Return [x, y] of the center of cell containing provided text 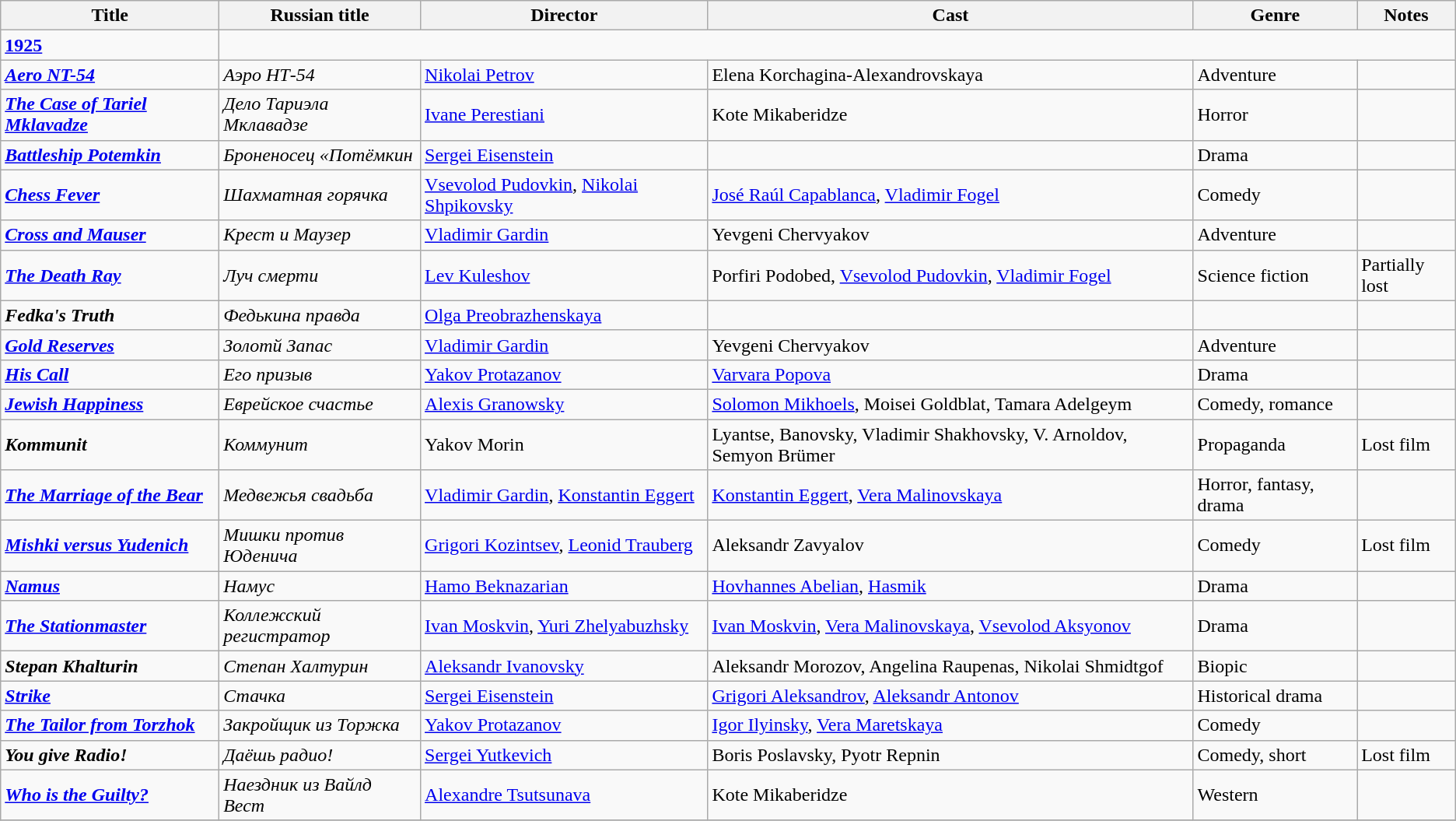
Даёшь радио! [320, 755]
Cross and Mauser [110, 235]
Vsevolod Pudovkin, Nikolai Shpikovsky [565, 195]
Russian title [320, 16]
Мишки против Юденича [320, 546]
Grigori Aleksandrov, Aleksandr Antonov [950, 696]
Stepan Khalturin [110, 666]
Gold Reserves [110, 345]
Aero NT-54 [110, 75]
Title [110, 16]
Science fiction [1276, 275]
Lyantse, Banovsky, Vladimir Shakhovsky, V. Arnoldov, Semyon Brümer [950, 444]
Федькина правда [320, 315]
You give Radio! [110, 755]
Western [1276, 795]
Strike [110, 696]
Луч смерти [320, 275]
Varvara Popova [950, 374]
Kommunit [110, 444]
Ivan Moskvin, Yuri Zhelyabuzhsky [565, 626]
The Marriage of the Bear [110, 495]
Броненосец «Потёмкин [320, 155]
Ivane Perestiani [565, 115]
Vladimir Gardin, Konstantin Eggert [565, 495]
Olga Preobrazhenskaya [565, 315]
Partially lost [1406, 275]
Аэро НТ-54 [320, 75]
Grigori Kozintsev, Leonid Trauberg [565, 546]
Igor Ilyinsky, Vera Maretskaya [950, 725]
Konstantin Eggert, Vera Malinovskaya [950, 495]
The Stationmaster [110, 626]
Намус [320, 586]
Коллежский регистратор [320, 626]
Horror [1276, 115]
Коммунит [320, 444]
Alexis Granowsky [565, 404]
Aleksandr Zavyalov [950, 546]
Cast [950, 16]
The Case of Tariel Mklavadze [110, 115]
Comedy, romance [1276, 404]
Namus [110, 586]
Elena Korchagina-Alexandrovskaya [950, 75]
The Death Ray [110, 275]
1925 [110, 45]
Historical drama [1276, 696]
Наездник из Вайлд Вест [320, 795]
Solomon Mikhoels, Moisei Goldblat, Tamara Adelgeym [950, 404]
The Tailor from Torzhok [110, 725]
Степан Халтурин [320, 666]
Hamo Beknazarian [565, 586]
Lev Kuleshov [565, 275]
Sergei Yutkevich [565, 755]
Nikolai Petrov [565, 75]
Крест и Маузер [320, 235]
Battleship Potemkin [110, 155]
Золотй Запас [320, 345]
Его призыв [320, 374]
Еврейское счастье [320, 404]
Genre [1276, 16]
Biopic [1276, 666]
Chess Fever [110, 195]
Notes [1406, 16]
Porfiri Podobed, Vsevolod Pudovkin, Vladimir Fogel [950, 275]
Hovhannes Abelian, Hasmik [950, 586]
Aleksandr Morozov, Angelina Raupenas, Nikolai Shmidtgof [950, 666]
José Raúl Capablanca, Vladimir Fogel [950, 195]
Стачка [320, 696]
Дело Тариэла Мклавадзе [320, 115]
Медвежья свадьба [320, 495]
Jewish Happiness [110, 404]
Horror, fantasy, drama [1276, 495]
Propaganda [1276, 444]
Fedka's Truth [110, 315]
His Call [110, 374]
Mishki versus Yudenich [110, 546]
Aleksandr Ivanovsky [565, 666]
Ivan Moskvin, Vera Malinovskaya, Vsevolod Aksyonov [950, 626]
Yakov Morin [565, 444]
Boris Poslavsky, Pyotr Repnin [950, 755]
Шахматная горячка [320, 195]
Alexandre Tsutsunava [565, 795]
Director [565, 16]
Comedy, short [1276, 755]
Закройщик из Торжка [320, 725]
Who is the Guilty? [110, 795]
